Determine the [x, y] coordinate at the center of the cell enclosing the given text.  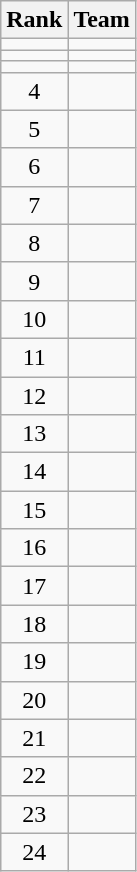
Team [102, 20]
10 [34, 319]
23 [34, 814]
12 [34, 395]
18 [34, 624]
6 [34, 167]
Rank [34, 20]
4 [34, 91]
9 [34, 281]
19 [34, 662]
22 [34, 776]
16 [34, 548]
21 [34, 738]
20 [34, 700]
24 [34, 852]
7 [34, 205]
11 [34, 357]
17 [34, 586]
13 [34, 434]
15 [34, 510]
14 [34, 472]
5 [34, 129]
8 [34, 243]
